For the text-containing cell, return its midpoint in (x, y) coordinate format. 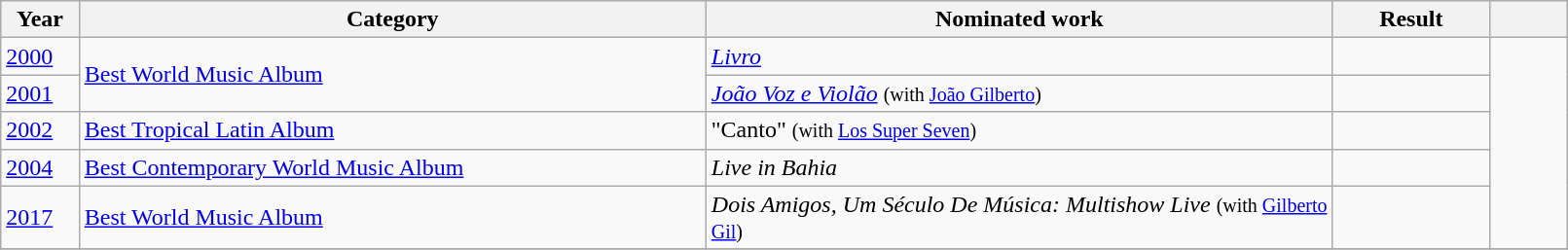
Livro (1019, 56)
"Canto" (with Los Super Seven) (1019, 130)
Best Contemporary World Music Album (392, 167)
Dois Amigos, Um Século De Música: Multishow Live (with Gilberto Gil) (1019, 218)
Result (1411, 19)
2004 (40, 167)
João Voz e Violão (with João Gilberto) (1019, 93)
Nominated work (1019, 19)
Year (40, 19)
2002 (40, 130)
2017 (40, 218)
2001 (40, 93)
Category (392, 19)
Live in Bahia (1019, 167)
2000 (40, 56)
Best Tropical Latin Album (392, 130)
